Search for the cell housing the specified text and yield its (x, y) center coordinate. 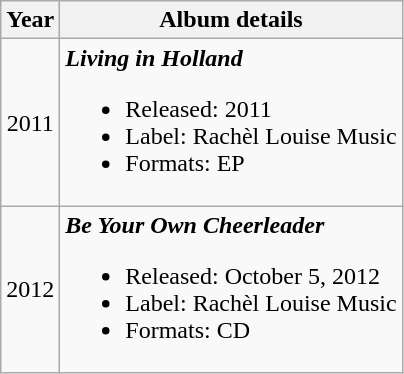
Living in HollandReleased: 2011Label: Rachèl Louise MusicFormats: EP (231, 122)
2011 (30, 122)
Year (30, 20)
Album details (231, 20)
Be Your Own CheerleaderReleased: October 5, 2012Label: Rachèl Louise MusicFormats: CD (231, 290)
2012 (30, 290)
